Scan for the cell matching the given text and deliver its [X, Y] coordinate at center. 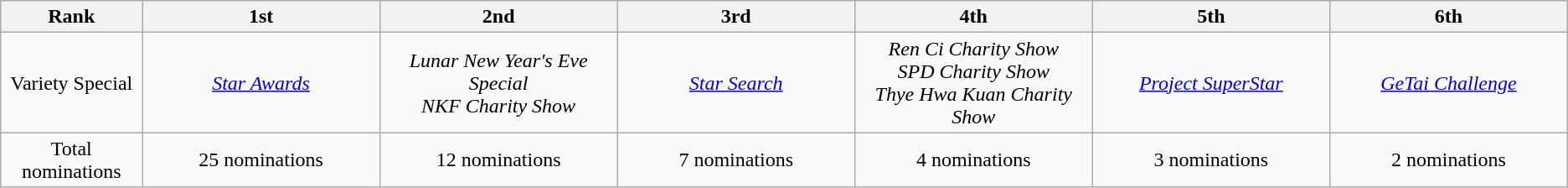
Star Search [736, 82]
4 nominations [973, 159]
25 nominations [261, 159]
Ren Ci Charity Show SPD Charity Show Thye Hwa Kuan Charity Show [973, 82]
1st [261, 17]
2 nominations [1449, 159]
3rd [736, 17]
4th [973, 17]
Project SuperStar [1211, 82]
Total nominations [72, 159]
Rank [72, 17]
3 nominations [1211, 159]
5th [1211, 17]
Variety Special [72, 82]
12 nominations [498, 159]
Lunar New Year's Eve Special NKF Charity Show [498, 82]
2nd [498, 17]
6th [1449, 17]
Star Awards [261, 82]
GeTai Challenge [1449, 82]
7 nominations [736, 159]
